Identify which cell holds the provided text, then report its (X, Y) central coordinate. 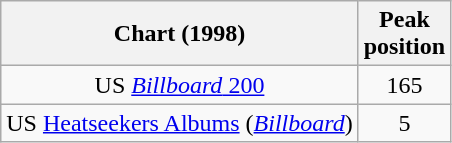
5 (404, 123)
Peakposition (404, 34)
165 (404, 85)
Chart (1998) (180, 34)
US Heatseekers Albums (Billboard) (180, 123)
US Billboard 200 (180, 85)
